Output the [x, y] coordinate of the center of the cell containing the given text.  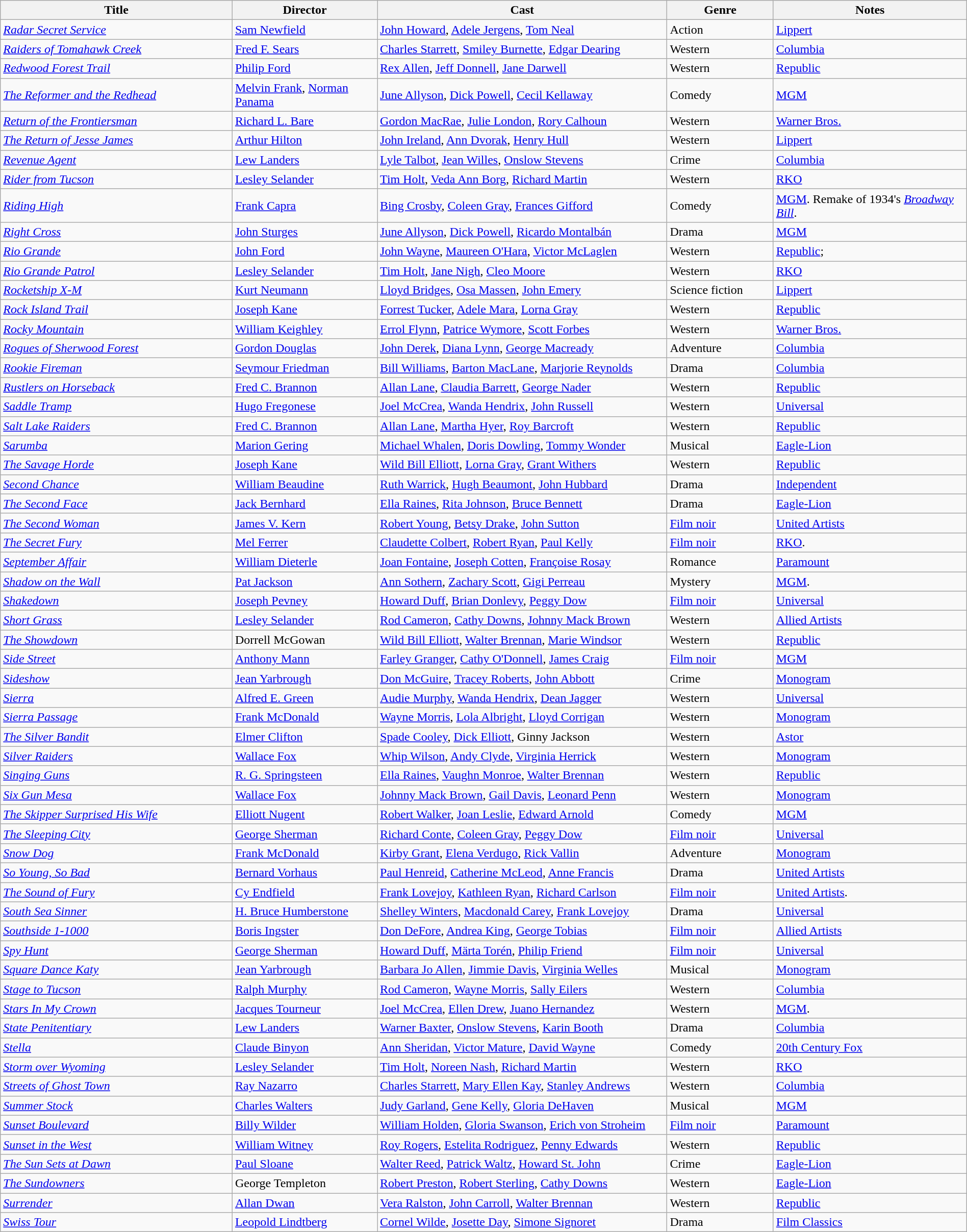
Singing Guns [116, 775]
Science fiction [720, 290]
The Reformer and the Redhead [116, 95]
The Second Face [116, 504]
Alfred E. Green [304, 698]
Shadow on the Wall [116, 581]
William Holden, Gloria Swanson, Erich von Stroheim [522, 1125]
Sarumba [116, 445]
Wild Bill Elliott, Lorna Gray, Grant Withers [522, 465]
Anthony Mann [304, 659]
Whip Wilson, Andy Clyde, Virginia Herrick [522, 756]
Robert Walker, Joan Leslie, Edward Arnold [522, 814]
The Sundowners [116, 1183]
Spade Cooley, Dick Elliott, Ginny Jackson [522, 737]
Charles Starrett, Smiley Burnette, Edgar Dearing [522, 49]
Wayne Morris, Lola Albright, Lloyd Corrigan [522, 717]
Right Cross [116, 232]
Allan Dwan [304, 1202]
Joan Fontaine, Joseph Cotten, Françoise Rosay [522, 562]
Genre [720, 10]
Audie Murphy, Wanda Hendrix, Dean Jagger [522, 698]
Action [720, 30]
Return of the Frontiersman [116, 121]
The Skipper Surprised His Wife [116, 814]
Rocky Mountain [116, 329]
Jacques Tourneur [304, 1009]
The Silver Bandit [116, 737]
Mystery [720, 581]
Kurt Neumann [304, 290]
Rider from Tucson [116, 179]
Fred F. Sears [304, 49]
Romance [720, 562]
RKO. [870, 542]
Ella Raines, Vaughn Monroe, Walter Brennan [522, 775]
The Showdown [116, 640]
Notes [870, 10]
Vera Ralston, John Carroll, Walter Brennan [522, 1202]
Leopold Lindtberg [304, 1222]
John Ireland, Ann Dvorak, Henry Hull [522, 140]
Director [304, 10]
Rustlers on Horseback [116, 387]
Wild Bill Elliott, Walter Brennan, Marie Windsor [522, 640]
Paul Sloane [304, 1164]
Howard Duff, Märta Torén, Philip Friend [522, 950]
Snow Dog [116, 853]
Ann Sothern, Zachary Scott, Gigi Perreau [522, 581]
Pat Jackson [304, 581]
Salt Lake Raiders [116, 426]
Sideshow [116, 678]
Richard L. Bare [304, 121]
Walter Reed, Patrick Waltz, Howard St. John [522, 1164]
Michael Whalen, Doris Dowling, Tommy Wonder [522, 445]
Claudette Colbert, Robert Ryan, Paul Kelly [522, 542]
Don McGuire, Tracey Roberts, John Abbott [522, 678]
Billy Wilder [304, 1125]
Forrest Tucker, Adele Mara, Lorna Gray [522, 310]
Streets of Ghost Town [116, 1086]
United Artists. [870, 892]
Don DeFore, Andrea King, George Tobias [522, 931]
Shelley Winters, Macdonald Carey, Frank Lovejoy [522, 912]
Ann Sheridan, Victor Mature, David Wayne [522, 1047]
Title [116, 10]
William Keighley [304, 329]
Stella [116, 1047]
John Derek, Diana Lynn, George Macready [522, 348]
Dorrell McGowan [304, 640]
Kirby Grant, Elena Verdugo, Rick Vallin [522, 853]
Johnny Mack Brown, Gail Davis, Leonard Penn [522, 795]
H. Bruce Humberstone [304, 912]
Redwood Forest Trail [116, 68]
John Sturges [304, 232]
R. G. Springsteen [304, 775]
Swiss Tour [116, 1222]
Roy Rogers, Estelita Rodriguez, Penny Edwards [522, 1144]
Sierra [116, 698]
Rocketship X-M [116, 290]
Bill Williams, Barton MacLane, Marjorie Reynolds [522, 368]
Rod Cameron, Cathy Downs, Johnny Mack Brown [522, 620]
William Dieterle [304, 562]
Gordon Douglas [304, 348]
Joel McCrea, Ellen Drew, Juano Hernandez [522, 1009]
Independent [870, 484]
Frank Capra [304, 205]
Rod Cameron, Wayne Morris, Sally Eilers [522, 989]
Joseph Pevney [304, 601]
Melvin Frank, Norman Panama [304, 95]
Farley Granger, Cathy O'Donnell, James Craig [522, 659]
Rookie Fireman [116, 368]
Joel McCrea, Wanda Hendrix, John Russell [522, 407]
20th Century Fox [870, 1047]
Charles Starrett, Mary Ellen Kay, Stanley Andrews [522, 1086]
Lloyd Bridges, Osa Massen, John Emery [522, 290]
MGM. Remake of 1934's Broadway Bill. [870, 205]
Side Street [116, 659]
Radar Secret Service [116, 30]
Elliott Nugent [304, 814]
Paul Henreid, Catherine McLeod, Anne Francis [522, 872]
Rio Grande [116, 251]
Hugo Fregonese [304, 407]
John Wayne, Maureen O'Hara, Victor McLaglen [522, 251]
Elmer Clifton [304, 737]
Allan Lane, Claudia Barrett, George Nader [522, 387]
Tim Holt, Jane Nigh, Cleo Moore [522, 271]
Marion Gering [304, 445]
Howard Duff, Brian Donlevy, Peggy Dow [522, 601]
Seymour Friedman [304, 368]
Boris Ingster [304, 931]
Charles Walters [304, 1105]
Raiders of Tomahawk Creek [116, 49]
James V. Kern [304, 523]
June Allyson, Dick Powell, Ricardo Montalbán [522, 232]
Stars In My Crown [116, 1009]
Silver Raiders [116, 756]
Cornel Wilde, Josette Day, Simone Signoret [522, 1222]
Errol Flynn, Patrice Wymore, Scott Forbes [522, 329]
Bernard Vorhaus [304, 872]
Surrender [116, 1202]
Tim Holt, Veda Ann Borg, Richard Martin [522, 179]
Sunset in the West [116, 1144]
The Second Woman [116, 523]
Second Chance [116, 484]
Storm over Wyoming [116, 1067]
Rock Island Trail [116, 310]
Mel Ferrer [304, 542]
William Beaudine [304, 484]
Gordon MacRae, Julie London, Rory Calhoun [522, 121]
Ruth Warrick, Hugh Beaumont, John Hubbard [522, 484]
George Templeton [304, 1183]
John Howard, Adele Jergens, Tom Neal [522, 30]
Lyle Talbot, Jean Willes, Onslow Stevens [522, 160]
John Ford [304, 251]
Square Dance Katy [116, 970]
Stage to Tucson [116, 989]
Spy Hunt [116, 950]
Frank Lovejoy, Kathleen Ryan, Richard Carlson [522, 892]
Jack Bernhard [304, 504]
So Young, So Bad [116, 872]
Shakedown [116, 601]
The Sound of Fury [116, 892]
Rio Grande Patrol [116, 271]
The Sun Sets at Dawn [116, 1164]
Cy Endfield [304, 892]
Summer Stock [116, 1105]
Philip Ford [304, 68]
Barbara Jo Allen, Jimmie Davis, Virginia Welles [522, 970]
Claude Binyon [304, 1047]
Short Grass [116, 620]
Sam Newfield [304, 30]
September Affair [116, 562]
Robert Preston, Robert Sterling, Cathy Downs [522, 1183]
Republic; [870, 251]
Six Gun Mesa [116, 795]
Ralph Murphy [304, 989]
Revenue Agent [116, 160]
Warner Baxter, Onslow Stevens, Karin Booth [522, 1028]
Tim Holt, Noreen Nash, Richard Martin [522, 1067]
Allan Lane, Martha Hyer, Roy Barcroft [522, 426]
Saddle Tramp [116, 407]
Sierra Passage [116, 717]
Judy Garland, Gene Kelly, Gloria DeHaven [522, 1105]
Robert Young, Betsy Drake, John Sutton [522, 523]
Rex Allen, Jeff Donnell, Jane Darwell [522, 68]
The Sleeping City [116, 834]
South Sea Sinner [116, 912]
Southside 1-1000 [116, 931]
Film Classics [870, 1222]
June Allyson, Dick Powell, Cecil Kellaway [522, 95]
Astor [870, 737]
Sunset Boulevard [116, 1125]
The Return of Jesse James [116, 140]
William Witney [304, 1144]
Bing Crosby, Coleen Gray, Frances Gifford [522, 205]
Ray Nazarro [304, 1086]
The Secret Fury [116, 542]
Ella Raines, Rita Johnson, Bruce Bennett [522, 504]
State Penitentiary [116, 1028]
Richard Conte, Coleen Gray, Peggy Dow [522, 834]
The Savage Horde [116, 465]
Riding High [116, 205]
Arthur Hilton [304, 140]
Cast [522, 10]
Rogues of Sherwood Forest [116, 348]
